Determine the [x, y] coordinate at the center of the cell enclosing the given text.  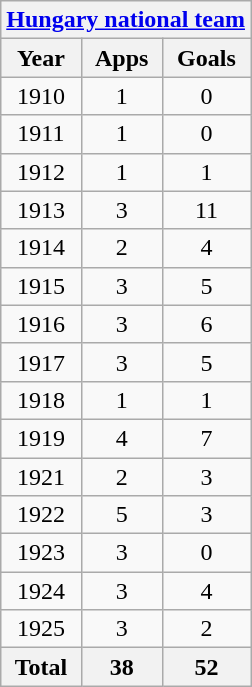
1919 [41, 438]
1925 [41, 629]
11 [206, 210]
Apps [122, 58]
1911 [41, 134]
1910 [41, 96]
1915 [41, 286]
1912 [41, 172]
1924 [41, 591]
1922 [41, 515]
1914 [41, 248]
1913 [41, 210]
1921 [41, 477]
1917 [41, 362]
Year [41, 58]
1918 [41, 400]
6 [206, 324]
Hungary national team [126, 20]
1916 [41, 324]
Total [41, 667]
Goals [206, 58]
7 [206, 438]
38 [122, 667]
1923 [41, 553]
52 [206, 667]
